Detect which cell encompasses the target text, then output its [x, y] center coordinate. 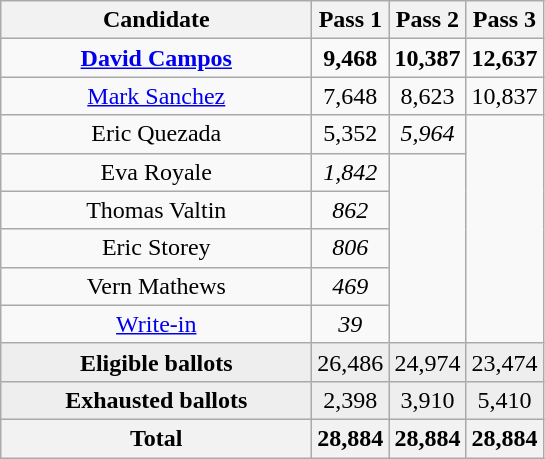
Mark Sanchez [156, 96]
5,352 [350, 134]
Pass 2 [428, 20]
Candidate [156, 20]
Exhausted ballots [156, 400]
24,974 [428, 362]
862 [350, 210]
8,623 [428, 96]
12,637 [504, 58]
Eric Storey [156, 248]
10,837 [504, 96]
26,486 [350, 362]
Vern Mathews [156, 286]
1,842 [350, 172]
10,387 [428, 58]
Thomas Valtin [156, 210]
39 [350, 324]
Total [156, 438]
Eric Quezada [156, 134]
Write-in [156, 324]
Pass 3 [504, 20]
23,474 [504, 362]
5,410 [504, 400]
2,398 [350, 400]
9,468 [350, 58]
3,910 [428, 400]
Eva Royale [156, 172]
469 [350, 286]
David Campos [156, 58]
7,648 [350, 96]
Eligible ballots [156, 362]
5,964 [428, 134]
Pass 1 [350, 20]
806 [350, 248]
